Return [x, y] of the center of cell containing provided text 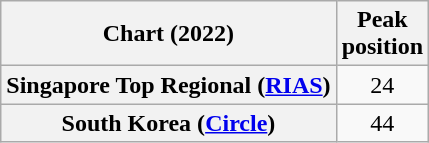
24 [382, 85]
Peakposition [382, 34]
44 [382, 123]
Chart (2022) [168, 34]
Singapore Top Regional (RIAS) [168, 85]
South Korea (Circle) [168, 123]
